Output the (x, y) coordinate of the center of the cell containing the given text.  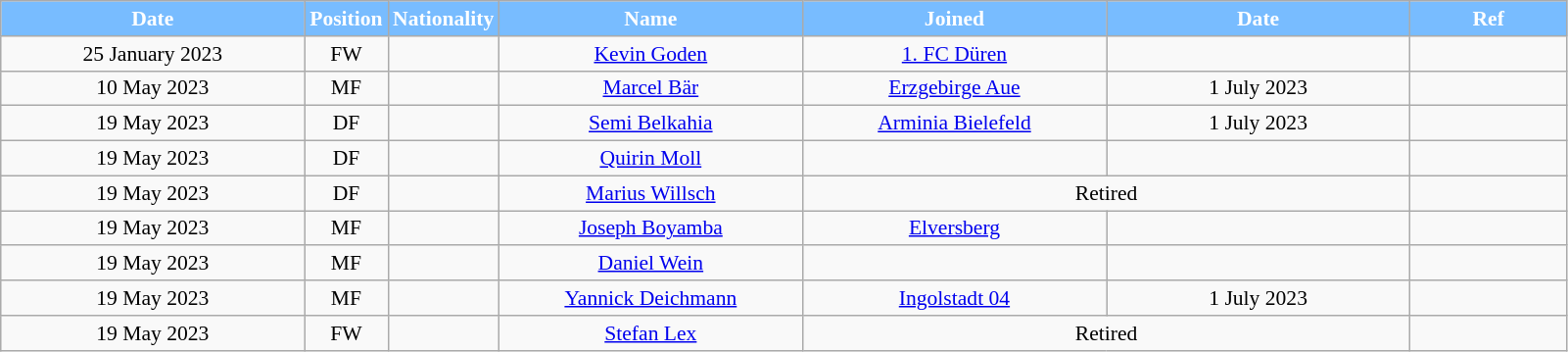
Stefan Lex (650, 333)
Yannick Deichmann (650, 298)
Daniel Wein (650, 264)
1. FC Düren (954, 54)
Joined (954, 19)
10 May 2023 (153, 88)
Arminia Bielefeld (954, 124)
Ingolstadt 04 (954, 298)
Position (347, 19)
Joseph Boyamba (650, 228)
Marcel Bär (650, 88)
Quirin Moll (650, 159)
Name (650, 19)
Elversberg (954, 228)
25 January 2023 (153, 54)
Nationality (443, 19)
Marius Willsch (650, 193)
Semi Belkahia (650, 124)
Erzgebirge Aue (954, 88)
Ref (1489, 19)
Kevin Goden (650, 54)
